Capture the cell that displays the provided text and extract its (X, Y) central coordinate. 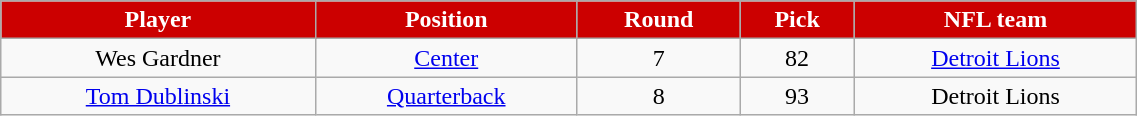
Center (446, 58)
8 (658, 96)
NFL team (996, 20)
Player (158, 20)
Tom Dublinski (158, 96)
93 (797, 96)
Quarterback (446, 96)
Pick (797, 20)
Position (446, 20)
82 (797, 58)
Round (658, 20)
7 (658, 58)
Wes Gardner (158, 58)
